Scan for the cell matching the given text and deliver its (x, y) coordinate at center. 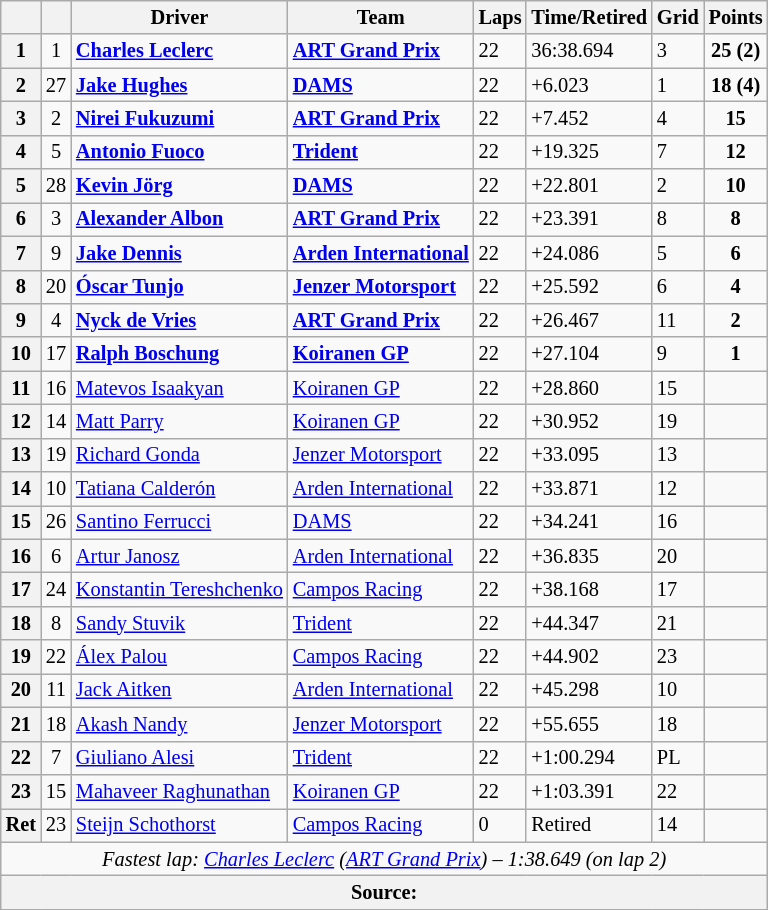
+44.347 (589, 623)
Alexander Albon (180, 219)
27 (56, 85)
+27.104 (589, 354)
PL (678, 758)
Matt Parry (180, 421)
Jack Aitken (180, 690)
Points (736, 17)
+7.452 (589, 118)
Jake Hughes (180, 85)
18 (4) (736, 85)
0 (500, 825)
36:38.694 (589, 51)
Matevos Isaakyan (180, 388)
Tatiana Calderón (180, 489)
Laps (500, 17)
Steijn Schothorst (180, 825)
+55.655 (589, 724)
+33.095 (589, 455)
Mahaveer Raghunathan (180, 791)
+33.871 (589, 489)
Giuliano Alesi (180, 758)
+1:00.294 (589, 758)
Ret (21, 825)
+28.860 (589, 388)
Santino Ferrucci (180, 522)
26 (56, 522)
Driver (180, 17)
+19.325 (589, 152)
+38.168 (589, 589)
Richard Gonda (180, 455)
25 (2) (736, 51)
+44.902 (589, 657)
+23.391 (589, 219)
Nirei Fukuzumi (180, 118)
Fastest lap: Charles Leclerc (ART Grand Prix) – 1:38.649 (on lap 2) (384, 859)
+36.835 (589, 556)
Antonio Fuoco (180, 152)
Time/Retired (589, 17)
Charles Leclerc (180, 51)
Nyck de Vries (180, 320)
Sandy Stuvik (180, 623)
Jake Dennis (180, 253)
24 (56, 589)
+22.801 (589, 186)
Team (381, 17)
Ralph Boschung (180, 354)
+26.467 (589, 320)
+30.952 (589, 421)
+45.298 (589, 690)
Source: (384, 892)
+6.023 (589, 85)
Akash Nandy (180, 724)
Álex Palou (180, 657)
28 (56, 186)
Grid (678, 17)
Kevin Jörg (180, 186)
+24.086 (589, 253)
+25.592 (589, 287)
+34.241 (589, 522)
+1:03.391 (589, 791)
Konstantin Tereshchenko (180, 589)
Óscar Tunjo (180, 287)
Retired (589, 825)
Artur Janosz (180, 556)
